Return the [X, Y] coordinate for the center point of the cell that contains the specified text.  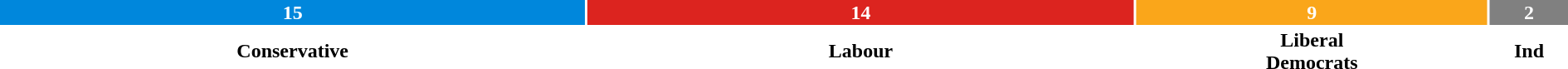
9 [1312, 12]
2 [1529, 12]
15 [292, 12]
14 [860, 12]
